Find where the given text appears and provide that cell's center as (x, y) coordinate. 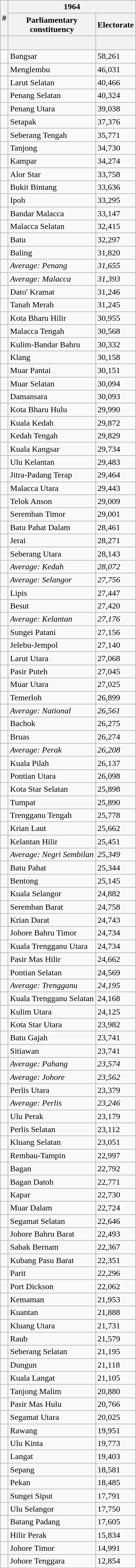
22,997 (116, 1155)
30,158 (116, 357)
29,009 (116, 501)
Johore Timor (52, 1548)
34,274 (116, 161)
Krian Laut (52, 829)
21,105 (116, 1378)
19,773 (116, 1444)
29,483 (116, 462)
Ulu Perak (52, 1116)
Average: Perak (52, 750)
27,068 (116, 658)
17,791 (116, 1496)
Muar Utara (52, 684)
31,393 (116, 279)
Telok Anson (52, 501)
Sepang (52, 1470)
18,485 (116, 1483)
Segamat Selatan (52, 1221)
22,724 (116, 1208)
Kelantan Hilir (52, 842)
29,443 (116, 488)
Average: Penang (52, 266)
26,098 (116, 776)
Kuala Selangor (52, 894)
Average: Trengganu (52, 985)
23,051 (116, 1142)
29,990 (116, 410)
23,179 (116, 1116)
24,125 (116, 1012)
26,275 (116, 724)
58,261 (116, 56)
Jitra-Padang Terap (52, 475)
23,562 (116, 1077)
22,646 (116, 1221)
Batu Pahat (52, 868)
Perlis Utara (52, 1090)
23,379 (116, 1090)
30,093 (116, 397)
Johore Tenggara (52, 1561)
35,771 (116, 135)
32,297 (116, 240)
29,464 (116, 475)
Kota Star Utara (52, 1025)
Sungei Siput (52, 1496)
24,743 (116, 920)
25,349 (116, 855)
32,415 (116, 227)
21,579 (116, 1339)
Average: Pahang (52, 1064)
29,872 (116, 423)
23,574 (116, 1064)
Average: Johore (52, 1077)
Bukit Bintang (52, 187)
21,731 (116, 1326)
24,569 (116, 972)
Trengganu Tengah (52, 815)
14,991 (116, 1548)
27,045 (116, 671)
Krian Darat (52, 920)
Setapak (52, 122)
22,351 (116, 1260)
30,568 (116, 331)
Pasir Mas Hulu (52, 1404)
19,403 (116, 1457)
Hilir Perak (52, 1535)
Sitiawan (52, 1051)
Kuala Trengganu Utara (52, 946)
Average: Kelantan (52, 619)
Rembau-Tampin (52, 1155)
21,888 (116, 1313)
Kulim-Bandar Bahru (52, 344)
27,447 (116, 593)
25,662 (116, 829)
25,778 (116, 815)
Ipoh (52, 200)
Kapar (52, 1195)
46,031 (116, 69)
Muar Selatan (52, 383)
Jerai (52, 540)
Average: Negri Sembilan (52, 855)
28,271 (116, 540)
17,605 (116, 1522)
33,758 (116, 174)
21,953 (116, 1300)
12,854 (116, 1561)
Kuala Langat (52, 1378)
Bangsar (52, 56)
Penang Utara (52, 109)
31,246 (116, 292)
20,025 (116, 1417)
Kota Bharu Hilir (52, 318)
28,461 (116, 527)
Kampar (52, 161)
22,730 (116, 1195)
33,295 (116, 200)
23,246 (116, 1103)
Kuala Kangsar (52, 449)
Pasir Mas Hilir (52, 959)
33,636 (116, 187)
Kubang Pasu Barat (52, 1260)
22,367 (116, 1247)
Batang Padang (52, 1522)
26,274 (116, 737)
27,756 (116, 580)
31,655 (116, 266)
40,466 (116, 83)
Pontian Selatan (52, 972)
40,324 (116, 96)
25,344 (116, 868)
26,561 (116, 711)
22,771 (116, 1182)
33,147 (116, 213)
Raub (52, 1339)
Larut Utara (52, 658)
29,829 (116, 436)
Bachok (52, 724)
Ulu Selangor (52, 1509)
Seremban Barat (52, 907)
Rawang (52, 1430)
23,982 (116, 1025)
Damansara (52, 397)
Parliamentaryconstituency (52, 25)
Sungei Patani (52, 632)
24,882 (116, 894)
Bagan (52, 1169)
Pekan (52, 1483)
Larut Selatan (52, 83)
Alor Star (52, 174)
24,168 (116, 998)
37,376 (116, 122)
22,493 (116, 1234)
22,792 (116, 1169)
# (4, 18)
Bentong (52, 881)
Tanjong (52, 148)
26,137 (116, 763)
18,581 (116, 1470)
Baling (52, 253)
Kluang Selatan (52, 1142)
25,890 (116, 802)
Johore Bahru Barat (52, 1234)
30,151 (116, 370)
Electorate (116, 25)
30,332 (116, 344)
Pontian Utara (52, 776)
Besut (52, 606)
Temerloh (52, 698)
24,662 (116, 959)
15,834 (116, 1535)
31,245 (116, 305)
Bruas (52, 737)
Perlis Selatan (52, 1129)
Malacca Utara (52, 488)
28,072 (116, 567)
21,118 (116, 1365)
Bagan Datoh (52, 1182)
Jelebu-Jempol (52, 645)
Kedah Tengah (52, 436)
Kuala Trengganu Selatan (52, 998)
Kemaman (52, 1300)
Sabak Bernam (52, 1247)
Batu Gajah (52, 1038)
Langat (52, 1457)
Batu Pahat Dalam (52, 527)
Tanjong Malim (52, 1391)
Pasir Puteh (52, 671)
26,208 (116, 750)
Seremban Timor (52, 514)
19,951 (116, 1430)
24,758 (116, 907)
Port Dickson (52, 1286)
Bandar Malacca (52, 213)
27,025 (116, 684)
Malacca Tengah (52, 331)
22,296 (116, 1273)
23,112 (116, 1129)
31,820 (116, 253)
Dungun (52, 1365)
26,899 (116, 698)
Kuala Pilah (52, 763)
Lipis (52, 593)
Parit (52, 1273)
21,195 (116, 1352)
Johore Bahru Timor (52, 933)
20,766 (116, 1404)
Dato' Kramat (52, 292)
Batu (52, 240)
25,451 (116, 842)
27,140 (116, 645)
Muar Pantai (52, 370)
25,898 (116, 789)
Kuala Kedah (52, 423)
Muar Dalam (52, 1208)
27,176 (116, 619)
Average: Perlis (52, 1103)
Average: Malacca (52, 279)
Seberang Utara (52, 553)
Seberang Selatan (52, 1352)
Tumpat (52, 802)
Penang Selatan (52, 96)
Average: National (52, 711)
Segamat Utara (52, 1417)
29,001 (116, 514)
29,734 (116, 449)
Average: Kedah (52, 567)
Kota Bharu Hulu (52, 410)
30,094 (116, 383)
30,955 (116, 318)
Tanah Merah (52, 305)
1964 (72, 7)
Ulu Kelantan (52, 462)
20,880 (116, 1391)
39,038 (116, 109)
28,143 (116, 553)
24,195 (116, 985)
17,750 (116, 1509)
27,420 (116, 606)
Malacca Selatan (52, 227)
Menglembu (52, 69)
25,145 (116, 881)
Kota Star Selatan (52, 789)
Klang (52, 357)
Seberang Tengah (52, 135)
27,156 (116, 632)
Kulim Utara (52, 1012)
22,062 (116, 1286)
Ulu Kinta (52, 1444)
Kuantan (52, 1313)
Kluang Utara (52, 1326)
34,730 (116, 148)
Average: Selangor (52, 580)
